Identify which cell holds the provided text, then report its [x, y] central coordinate. 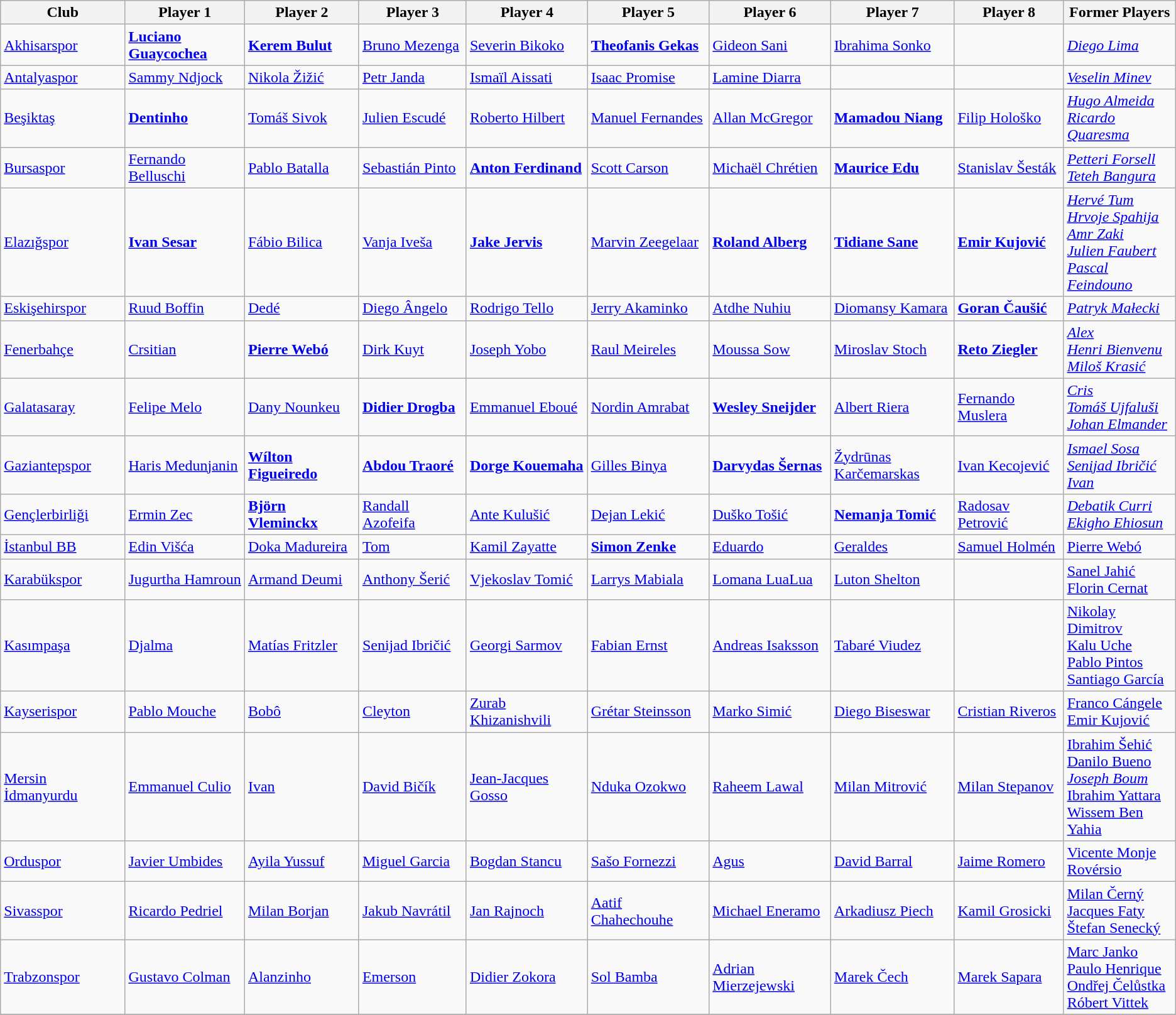
Dentinho [185, 118]
Cris Tomáš Ujfaluši Johan Elmander [1119, 407]
Alex Henri Bienvenu Miloš Krasić [1119, 349]
Reto Ziegler [1009, 349]
Luton Shelton [892, 579]
Mersin İdmanyurdu [63, 786]
Larrys Mabiala [648, 579]
Bruno Mezenga [412, 45]
Tabaré Viudez [892, 646]
Geraldes [892, 546]
Elazığspor [63, 242]
Gilles Binya [648, 465]
Ivan Sesar [185, 242]
Dirk Kuyt [412, 349]
Jugurtha Hamroun [185, 579]
Fábio Bilica [302, 242]
Vjekoslav Tomić [526, 579]
Isaac Promise [648, 77]
Fernando Belluschi [185, 167]
Aatif Chahechouhe [648, 911]
Michael Eneramo [770, 911]
Roland Alberg [770, 242]
Björn Vleminckx [302, 514]
Gençlerbirliği [63, 514]
Karabükspor [63, 579]
Mamadou Niang [892, 118]
Sašo Fornezzi [648, 862]
Ante Kulušić [526, 514]
Milan Stepanov [1009, 786]
Ibrahima Sonko [892, 45]
Milan Mitrović [892, 786]
Senijad Ibričić [412, 646]
Orduspor [63, 862]
Player 5 [648, 13]
Georgi Sarmov [526, 646]
Sanel Jahić Florin Cernat [1119, 579]
Raul Meireles [648, 349]
Moussa Sow [770, 349]
Player 3 [412, 13]
Joseph Yobo [526, 349]
Ruud Boffin [185, 308]
Player 6 [770, 13]
Milan Černý Jacques Faty Štefan Senecký [1119, 911]
Fabian Ernst [648, 646]
Lomana LuaLua [770, 579]
Miguel Garcia [412, 862]
Arkadiusz Piech [892, 911]
Darvydas Šernas [770, 465]
Ismael Sosa Senijad Ibričić Ivan [1119, 465]
Tomáš Sivok [302, 118]
Akhisarspor [63, 45]
Severin Bikoko [526, 45]
Emmanuel Eboué [526, 407]
Grétar Steinsson [648, 712]
Raheem Lawal [770, 786]
Rodrigo Tello [526, 308]
Kerem Bulut [302, 45]
Didier Drogba [412, 407]
Tom [412, 546]
Allan McGregor [770, 118]
Maurice Edu [892, 167]
Former Players [1119, 13]
Dorge Kouemaha [526, 465]
Tidiane Sane [892, 242]
Goran Čaušić [1009, 308]
Wesley Sneijder [770, 407]
Ayila Yussuf [302, 862]
Marek Čech [892, 977]
Jake Jervis [526, 242]
Player 1 [185, 13]
Marek Sapara [1009, 977]
Ibrahim Šehić Danilo Bueno Joseph Boum Ibrahim Yattara Wissem Ben Yahia [1119, 786]
Matías Fritzler [302, 646]
Alanzinho [302, 977]
Nordin Amrabat [648, 407]
Nemanja Tomić [892, 514]
Jaime Romero [1009, 862]
Cleyton [412, 712]
Bobô [302, 712]
Player 7 [892, 13]
Djalma [185, 646]
Bursaspor [63, 167]
Crsitian [185, 349]
Fenerbahçe [63, 349]
Atdhe Nuhiu [770, 308]
Roberto Hilbert [526, 118]
Kamil Grosicki [1009, 911]
Sol Bamba [648, 977]
Vicente Monje Rovérsio [1119, 862]
Miroslav Stoch [892, 349]
Luciano Guaycochea [185, 45]
Scott Carson [648, 167]
Javier Umbides [185, 862]
Gaziantepspor [63, 465]
Petr Janda [412, 77]
Filip Hološko [1009, 118]
Player 2 [302, 13]
Sebastián Pinto [412, 167]
Patryk Małecki [1119, 308]
Nduka Ozokwo [648, 786]
Gustavo Colman [185, 977]
Eskişehirspor [63, 308]
Franco Cángele Emir Kujović [1119, 712]
Theofanis Gekas [648, 45]
Veselin Minev [1119, 77]
Manuel Fernandes [648, 118]
Ismaïl Aissati [526, 77]
Vanja Iveša [412, 242]
Žydrūnas Karčemarskas [892, 465]
Andreas Isaksson [770, 646]
David Barral [892, 862]
Adrian Mierzejewski [770, 977]
Nikolay Dimitrov Kalu Uche Pablo Pintos Santiago García [1119, 646]
Ivan Kecojević [1009, 465]
İstanbul BB [63, 546]
Hervé Tum Hrvoje Spahija Amr Zaki Julien Faubert Pascal Feindouno [1119, 242]
Sivasspor [63, 911]
Wílton Figueiredo [302, 465]
Diego Lima [1119, 45]
Julien Escudé [412, 118]
Lamine Diarra [770, 77]
Agus [770, 862]
Jakub Navrátil [412, 911]
Dany Nounkeu [302, 407]
Haris Medunjanin [185, 465]
David Bičík [412, 786]
Trabzonspor [63, 977]
Pablo Mouche [185, 712]
Kasımpaşa [63, 646]
Edin Višća [185, 546]
Debatik Curri Ekigho Ehiosun [1119, 514]
Stanislav Šesták [1009, 167]
Duško Tošić [770, 514]
Emir Kujović [1009, 242]
Cristian Riveros [1009, 712]
Marc Janko Paulo Henrique Ondřej Čelůstka Róbert Vittek [1119, 977]
Diego Biseswar [892, 712]
Nikola Žižić [302, 77]
Beşiktaş [63, 118]
Hugo Almeida Ricardo Quaresma [1119, 118]
Dedé [302, 308]
Randall Azofeifa [412, 514]
Player 4 [526, 13]
Ivan [302, 786]
Armand Deumi [302, 579]
Jean-Jacques Gosso [526, 786]
Bogdan Stancu [526, 862]
Samuel Holmén [1009, 546]
Marvin Zeegelaar [648, 242]
Kamil Zayatte [526, 546]
Jan Rajnoch [526, 911]
Player 8 [1009, 13]
Milan Borjan [302, 911]
Ermin Zec [185, 514]
Dejan Lekić [648, 514]
Pablo Batalla [302, 167]
Gideon Sani [770, 45]
Ricardo Pedriel [185, 911]
Emerson [412, 977]
Diego Ângelo [412, 308]
Galatasaray [63, 407]
Fernando Muslera [1009, 407]
Jerry Akaminko [648, 308]
Felipe Melo [185, 407]
Radosav Petrović [1009, 514]
Zurab Khizanishvili [526, 712]
Michaël Chrétien [770, 167]
Simon Zenke [648, 546]
Didier Zokora [526, 977]
Kayserispor [63, 712]
Club [63, 13]
Anthony Šerić [412, 579]
Antalyaspor [63, 77]
Doka Madureira [302, 546]
Sammy Ndjock [185, 77]
Anton Ferdinand [526, 167]
Abdou Traoré [412, 465]
Emmanuel Culio [185, 786]
Diomansy Kamara [892, 308]
Petteri Forsell Teteh Bangura [1119, 167]
Eduardo [770, 546]
Marko Simić [770, 712]
Albert Riera [892, 407]
